For the text-containing cell, return its midpoint in (X, Y) coordinate format. 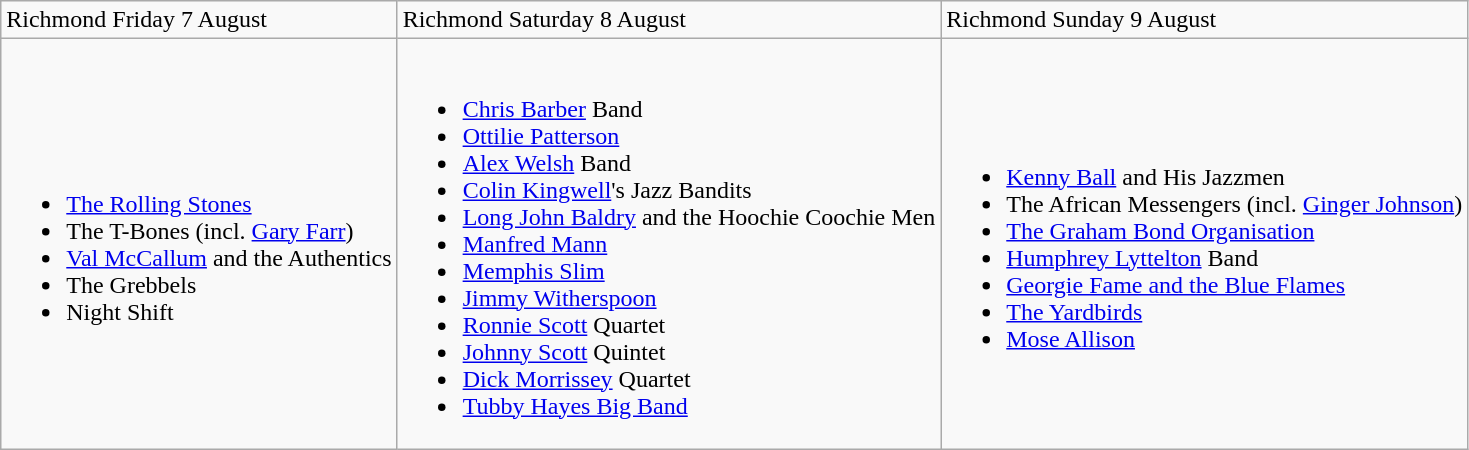
Richmond Sunday 9 August (1204, 20)
Richmond Friday 7 August (199, 20)
The Rolling StonesThe T-Bones (incl. Gary Farr)Val McCallum and the AuthenticsThe GrebbelsNight Shift (199, 244)
Richmond Saturday 8 August (669, 20)
